Provide the [X, Y] coordinate of the cell's center where the given text is located.  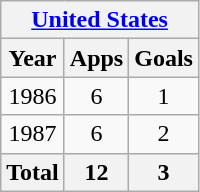
Apps [96, 58]
1 [164, 96]
1987 [33, 134]
2 [164, 134]
Year [33, 58]
Goals [164, 58]
1986 [33, 96]
12 [96, 172]
United States [100, 20]
3 [164, 172]
Total [33, 172]
